Return (X, Y) of the center of cell containing provided text 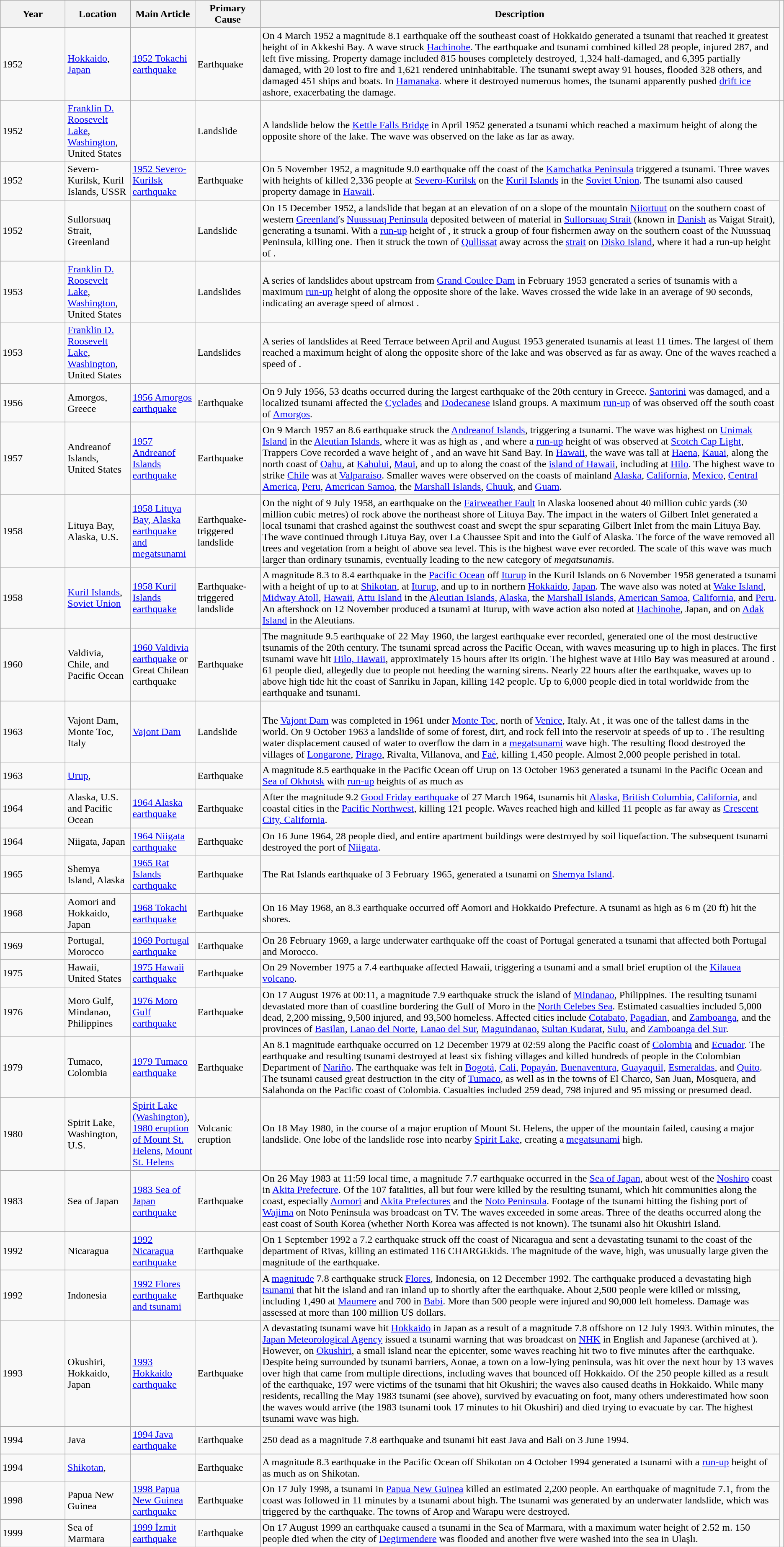
1994 Java earthquake (162, 1440)
Sullorsuaq Strait, Greenland (98, 230)
Description (519, 14)
1998 (33, 1500)
On 16 May 1968, an 8.3 earthquake occurred off Aomori and Hokkaido Prefecture. A tsunami as high as 6 m (20 ft) hit the shores. (519, 913)
Vajont Dam (162, 731)
Main Article (162, 14)
1956 (33, 403)
1979 Tumaco earthquake (162, 1067)
1983 (33, 1201)
1958 Kuril Islands earthquake (162, 598)
Location (98, 14)
1980 (33, 1134)
1993 Hokkaido earthquake (162, 1373)
Papua New Guinea (98, 1500)
1975 (33, 973)
1992 Flores earthquake and tsunami (162, 1295)
1969 (33, 946)
Lituya Bay, Alaska, U.S. (98, 530)
1969 Portugal earthquake (162, 946)
1964 Alaska earthquake (162, 809)
Primary Cause (228, 14)
1968 (33, 913)
Shikotan, (98, 1467)
1976 (33, 1011)
Java (98, 1440)
1999 İzmit earthquake (162, 1534)
250 dead as a magnitude 7.8 earthquake and tsunami hit east Java and Bali on 3 June 1994. (519, 1440)
1956 Amorgos earthquake (162, 403)
1976 Moro Gulf earthquake (162, 1011)
1958 Lituya Bay, Alaska earthquake and megatsunami (162, 530)
Sea of Marmara (98, 1534)
1998 Papua New Guinea earthquake (162, 1500)
Aomori and Hokkaido, Japan (98, 913)
1983 Sea of Japan earthquake (162, 1201)
Kuril Islands, Soviet Union (98, 598)
1964 Niigata earthquake (162, 841)
Shemya Island, Alaska (98, 874)
Valdivia, Chile, and Pacific Ocean (98, 665)
Year (33, 14)
Indonesia (98, 1295)
1957 Andreanof Islands earthquake (162, 458)
1960 (33, 665)
1960 Valdivia earthquake or Great Chilean earthquake (162, 665)
Nicaragua (98, 1251)
1968 Tokachi earthquake (162, 913)
Andreanof Islands, United States (98, 458)
1952 Tokachi earthquake (162, 64)
Hawaii, United States (98, 973)
The Rat Islands earthquake of 3 February 1965, generated a tsunami on Shemya Island. (519, 874)
Severo-Kurilsk, Kuril Islands, USSR (98, 181)
Niigata, Japan (98, 841)
Alaska, U.S. and Pacific Ocean (98, 809)
1965 (33, 874)
Amorgos, Greece (98, 403)
Moro Gulf, Mindanao, Philippines (98, 1011)
1975 Hawaii earthquake (162, 973)
Spirit Lake (Washington), 1980 eruption of Mount St. Helens, Mount St. Helens (162, 1134)
Vajont Dam, Monte Toc, Italy (98, 731)
Spirit Lake, Washington, U.S. (98, 1134)
Sea of Japan (98, 1201)
A magnitude 8.3 earthquake in the Pacific Ocean off Shikotan on 4 October 1994 generated a tsunami with a run-up height of as much as on Shikotan. (519, 1467)
1965 Rat Islands earthquake (162, 874)
Hokkaido, Japan (98, 64)
1957 (33, 458)
Okushiri, Hokkaido, Japan (98, 1373)
Urup, (98, 776)
1992 Nicaragua earthquake (162, 1251)
Portugal, Morocco (98, 946)
Volcanic eruption (228, 1134)
1979 (33, 1067)
1999 (33, 1534)
On 29 November 1975 a 7.4 earthquake affected Hawaii, triggering a tsunami and a small brief eruption of the Kilauea volcano. (519, 973)
1993 (33, 1373)
1952 Severo-Kurilsk earthquake (162, 181)
Tumaco, Colombia (98, 1067)
On 28 February 1969, a large underwater earthquake off the coast of Portugal generated a tsunami that affected both Portugal and Morocco. (519, 946)
